Provide the [X, Y] coordinate of the cell's center where the given text is located.  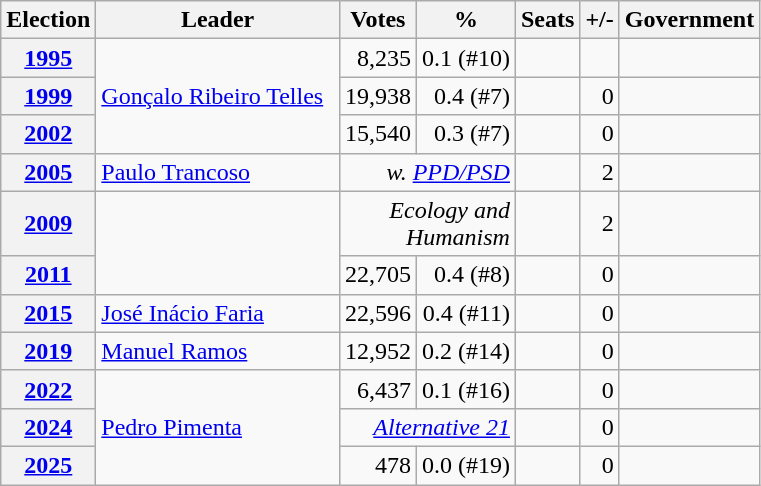
0.0 (#19) [466, 465]
1999 [48, 96]
0.4 (#8) [466, 275]
Election [48, 20]
Manuel Ramos [218, 351]
1995 [48, 58]
2022 [48, 389]
Leader [218, 20]
0.1 (#16) [466, 389]
% [466, 20]
Alternative 21 [427, 427]
478 [378, 465]
12,952 [378, 351]
Gonçalo Ribeiro Telles [218, 96]
2002 [48, 134]
0.1 (#10) [466, 58]
6,437 [378, 389]
22,705 [378, 275]
w. PPD/PSD [427, 172]
0.4 (#7) [466, 96]
Pedro Pimenta [218, 427]
15,540 [378, 134]
Paulo Trancoso [218, 172]
2015 [48, 313]
2024 [48, 427]
Government [689, 20]
2009 [48, 224]
Seats [547, 20]
8,235 [378, 58]
19,938 [378, 96]
+/- [600, 20]
0.2 (#14) [466, 351]
2005 [48, 172]
Ecology andHumanism [427, 224]
22,596 [378, 313]
2011 [48, 275]
Votes [378, 20]
0.4 (#11) [466, 313]
José Inácio Faria [218, 313]
2019 [48, 351]
0.3 (#7) [466, 134]
2025 [48, 465]
